Capture the cell that displays the provided text and extract its [x, y] central coordinate. 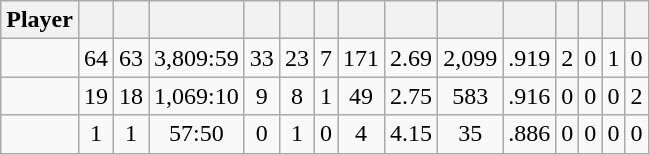
9 [262, 96]
23 [296, 58]
64 [96, 58]
.886 [530, 134]
171 [362, 58]
57:50 [197, 134]
4 [362, 134]
18 [132, 96]
7 [326, 58]
63 [132, 58]
8 [296, 96]
.919 [530, 58]
1,069:10 [197, 96]
3,809:59 [197, 58]
2,099 [470, 58]
35 [470, 134]
.916 [530, 96]
19 [96, 96]
2.75 [412, 96]
33 [262, 58]
4.15 [412, 134]
Player [40, 20]
49 [362, 96]
2.69 [412, 58]
583 [470, 96]
